Determine the (X, Y) coordinate at the center of the cell enclosing the given text.  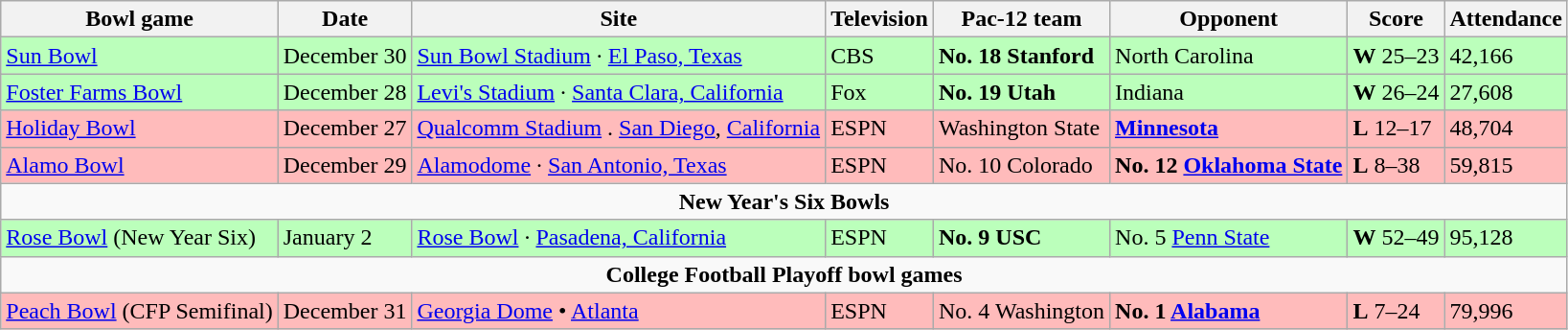
Opponent (1229, 19)
Bowl game (140, 19)
December 30 (345, 56)
Alamodome · San Antonio, Texas (619, 165)
Rose Bowl (New Year Six) (140, 238)
December 29 (345, 165)
North Carolina (1229, 56)
No. 12 Oklahoma State (1229, 165)
Attendance (1506, 19)
Fox (879, 92)
Peach Bowl (CFP Semifinal) (140, 311)
Alamo Bowl (140, 165)
No. 9 USC (1021, 238)
L 7–24 (1397, 311)
New Year's Six Bowls (784, 201)
No. 18 Stanford (1021, 56)
Minnesota (1229, 129)
42,166 (1506, 56)
Rose Bowl · Pasadena, California (619, 238)
95,128 (1506, 238)
December 31 (345, 311)
Qualcomm Stadium . San Diego, California (619, 129)
79,996 (1506, 311)
L 8–38 (1397, 165)
W 25–23 (1397, 56)
L 12–17 (1397, 129)
Score (1397, 19)
December 27 (345, 129)
CBS (879, 56)
Date (345, 19)
Television (879, 19)
W 52–49 (1397, 238)
Holiday Bowl (140, 129)
48,704 (1506, 129)
No. 19 Utah (1021, 92)
Sun Bowl (140, 56)
December 28 (345, 92)
January 2 (345, 238)
College Football Playoff bowl games (784, 274)
No. 5 Penn State (1229, 238)
Washington State (1021, 129)
59,815 (1506, 165)
Levi's Stadium · Santa Clara, California (619, 92)
W 26–24 (1397, 92)
Foster Farms Bowl (140, 92)
Pac-12 team (1021, 19)
No. 10 Colorado (1021, 165)
No. 1 Alabama (1229, 311)
Sun Bowl Stadium · El Paso, Texas (619, 56)
No. 4 Washington (1021, 311)
Georgia Dome • Atlanta (619, 311)
Indiana (1229, 92)
Site (619, 19)
27,608 (1506, 92)
